Locate the cell with the specified text and output its (X, Y) center coordinate. 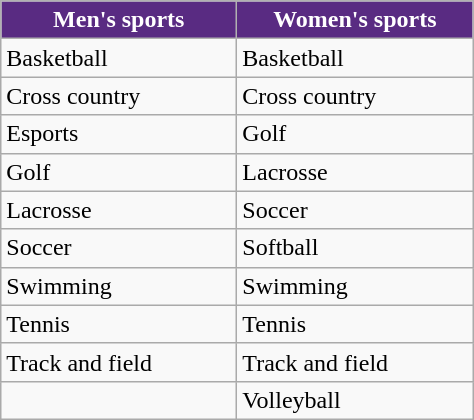
Women's sports (355, 20)
Softball (355, 248)
Men's sports (119, 20)
Esports (119, 134)
Volleyball (355, 400)
